Identify which cell holds the provided text, then report its [x, y] central coordinate. 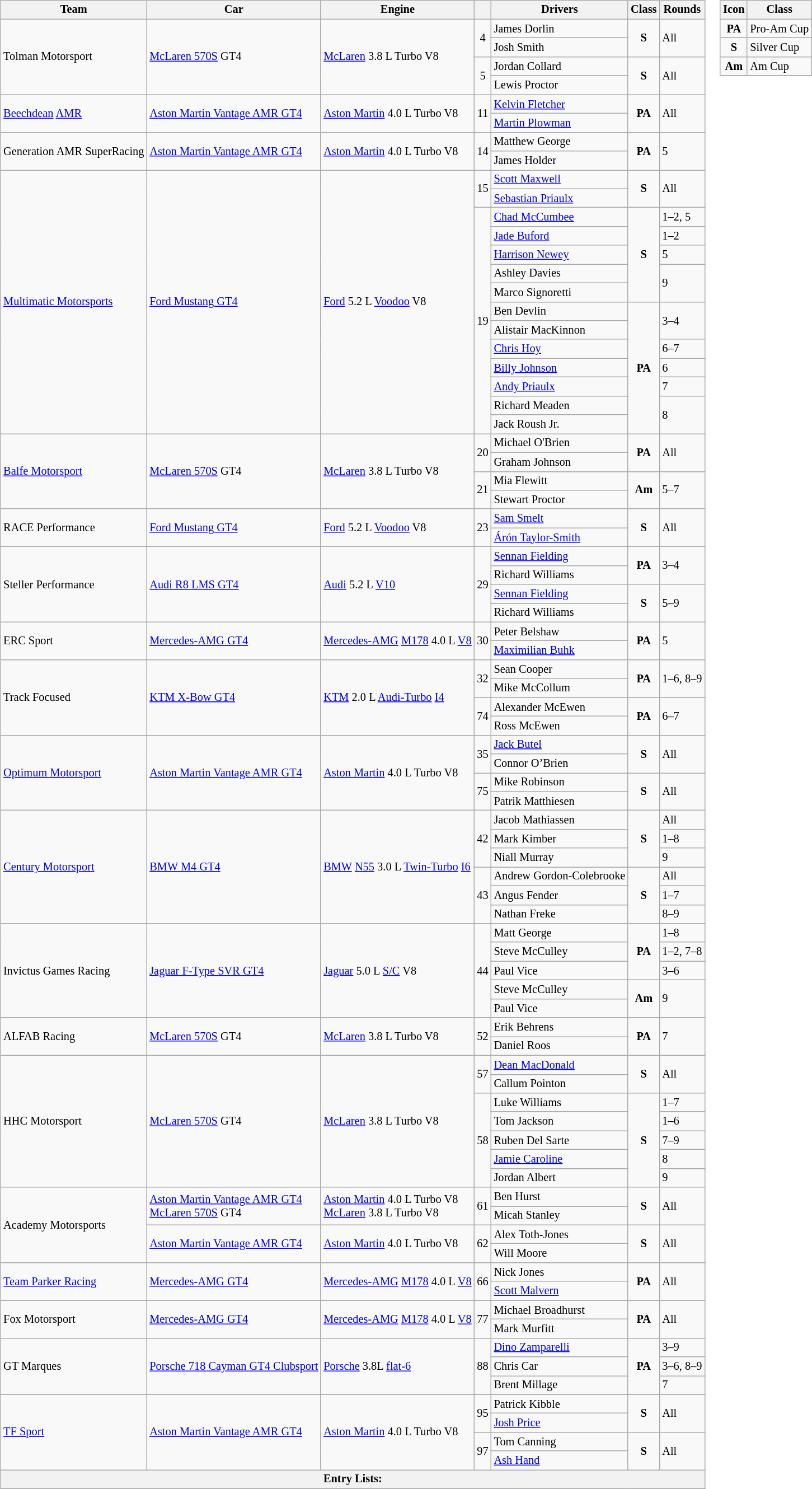
Jordan Albert [560, 1178]
Mike McCollum [560, 688]
Jamie Caroline [560, 1159]
42 [483, 839]
74 [483, 717]
Richard Meaden [560, 405]
Mia Flewitt [560, 481]
66 [483, 1282]
Daniel Roos [560, 1046]
Alexander McEwen [560, 707]
Aston Martin 4.0 L Turbo V8McLaren 3.8 L Turbo V8 [397, 1206]
Chris Hoy [560, 349]
7–9 [682, 1140]
3–6, 8–9 [682, 1366]
Dino Zamparelli [560, 1347]
Ash Hand [560, 1460]
29 [483, 584]
Academy Motorsports [74, 1225]
62 [483, 1244]
Ben Devlin [560, 311]
58 [483, 1140]
BMW M4 GT4 [234, 867]
TF Sport [74, 1432]
Árón Taylor-Smith [560, 537]
Patrik Matthiesen [560, 801]
Icon [734, 10]
Micah Stanley [560, 1216]
Pro-Am Cup [779, 29]
Mike Robinson [560, 783]
Engine [397, 10]
Callum Pointon [560, 1084]
Martin Plowman [560, 123]
Rounds [682, 10]
Fox Motorsport [74, 1319]
Invictus Games Racing [74, 971]
Marco Signoretti [560, 292]
Peter Belshaw [560, 631]
Will Moore [560, 1253]
1–2, 5 [682, 217]
Ross McEwen [560, 726]
43 [483, 896]
1–2 [682, 236]
Car [234, 10]
Scott Maxwell [560, 180]
Beechdean AMR [74, 113]
20 [483, 452]
Maximilian Buhk [560, 650]
21 [483, 490]
HHC Motorsport [74, 1121]
Am Cup [779, 67]
8–9 [682, 914]
Connor O’Brien [560, 764]
Sam Smelt [560, 518]
11 [483, 113]
Drivers [560, 10]
Erik Behrens [560, 1027]
Jordan Collard [560, 67]
Billy Johnson [560, 368]
15 [483, 189]
Josh Price [560, 1423]
Jacob Mathiassen [560, 820]
Scott Malvern [560, 1291]
Brent Millage [560, 1385]
Aston Martin Vantage AMR GT4McLaren 570S GT4 [234, 1206]
Andrew Gordon-Colebrooke [560, 877]
Tom Jackson [560, 1121]
61 [483, 1206]
32 [483, 678]
Generation AMR SuperRacing [74, 151]
James Holder [560, 161]
Jaguar 5.0 L S/C V8 [397, 971]
ALFAB Racing [74, 1037]
Michael Broadhurst [560, 1310]
1–2, 7–8 [682, 952]
Jack Roush Jr. [560, 424]
57 [483, 1074]
Jade Buford [560, 236]
Track Focused [74, 697]
5–9 [682, 603]
Jaguar F-Type SVR GT4 [234, 971]
Mark Kimber [560, 839]
14 [483, 151]
Team [74, 10]
Century Motorsport [74, 867]
52 [483, 1037]
Audi R8 LMS GT4 [234, 584]
Andy Priaulx [560, 387]
Matt George [560, 933]
Mark Murfitt [560, 1329]
KTM 2.0 L Audi-Turbo I4 [397, 697]
Ben Hurst [560, 1197]
3–6 [682, 971]
Nick Jones [560, 1272]
88 [483, 1366]
4 [483, 38]
Ashley Davies [560, 274]
Kelvin Fletcher [560, 104]
Harrison Newey [560, 255]
Porsche 718 Cayman GT4 Clubsport [234, 1366]
3–9 [682, 1347]
75 [483, 792]
Tom Canning [560, 1442]
23 [483, 527]
Nathan Freke [560, 914]
BMW N55 3.0 L Twin-Turbo I6 [397, 867]
Sean Cooper [560, 669]
5–7 [682, 490]
30 [483, 640]
Optimum Motorsport [74, 772]
Chad McCumbee [560, 217]
Porsche 3.8L flat-6 [397, 1366]
Steller Performance [74, 584]
Entry Lists: [353, 1479]
97 [483, 1451]
1–6 [682, 1121]
Graham Johnson [560, 462]
1–6, 8–9 [682, 678]
Chris Car [560, 1366]
Audi 5.2 L V10 [397, 584]
Balfe Motorsport [74, 471]
Team Parker Racing [74, 1282]
95 [483, 1413]
Niall Murray [560, 858]
35 [483, 753]
James Dorlin [560, 29]
Alistair MacKinnon [560, 330]
Patrick Kibble [560, 1404]
Silver Cup [779, 48]
Jack Butel [560, 744]
Lewis Proctor [560, 85]
Michael O'Brien [560, 443]
GT Marques [74, 1366]
Angus Fender [560, 895]
KTM X-Bow GT4 [234, 697]
19 [483, 321]
Matthew George [560, 142]
44 [483, 971]
Luke Williams [560, 1103]
Sebastian Priaulx [560, 198]
Alex Toth-Jones [560, 1234]
Dean MacDonald [560, 1065]
Stewart Proctor [560, 500]
77 [483, 1319]
Tolman Motorsport [74, 57]
6 [682, 368]
Ruben Del Sarte [560, 1140]
Multimatic Motorsports [74, 302]
ERC Sport [74, 640]
RACE Performance [74, 527]
Josh Smith [560, 48]
